For the text-containing cell, return its midpoint in [X, Y] coordinate format. 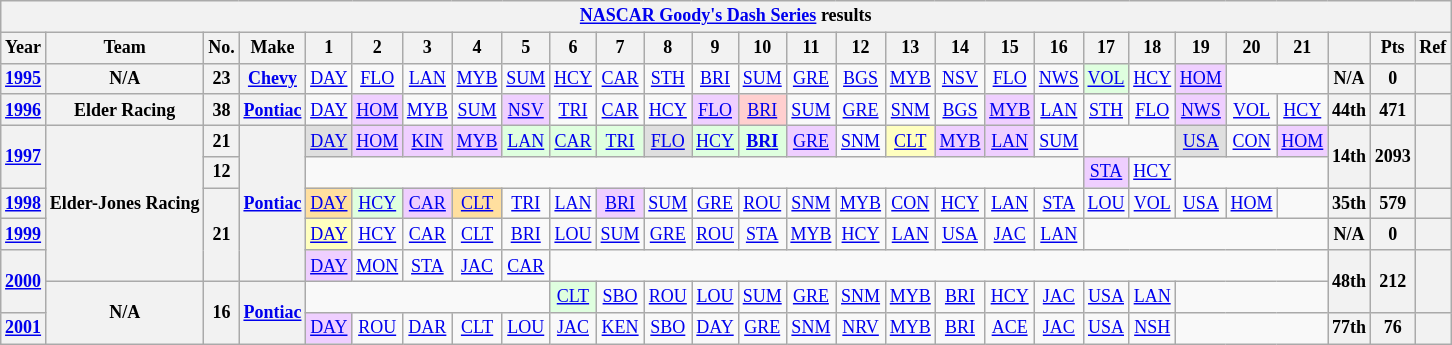
1997 [24, 156]
NRV [861, 328]
38 [222, 110]
76 [1392, 328]
17 [1106, 48]
8 [668, 48]
15 [1010, 48]
579 [1392, 204]
44th [1350, 110]
1998 [24, 204]
19 [1202, 48]
2000 [24, 281]
1996 [24, 110]
NSH [1152, 328]
2093 [1392, 156]
77th [1350, 328]
6 [574, 48]
7 [620, 48]
14 [960, 48]
DAR [428, 328]
KEN [620, 328]
1995 [24, 78]
2 [378, 48]
ACE [1010, 328]
35th [1350, 204]
48th [1350, 281]
9 [716, 48]
10 [762, 48]
3 [428, 48]
KIN [428, 140]
Elder-Jones Racing [124, 203]
Elder Racing [124, 110]
13 [910, 48]
18 [1152, 48]
Chevy [272, 78]
1999 [24, 234]
No. [222, 48]
471 [1392, 110]
14th [1350, 156]
5 [526, 48]
Year [24, 48]
2001 [24, 328]
Make [272, 48]
11 [811, 48]
212 [1392, 281]
20 [1252, 48]
MON [378, 266]
1 [329, 48]
Ref [1433, 48]
NASCAR Goody's Dash Series results [726, 16]
Team [124, 48]
4 [477, 48]
23 [222, 78]
Pts [1392, 48]
